Output the (X, Y) coordinate of the center of the cell containing the given text.  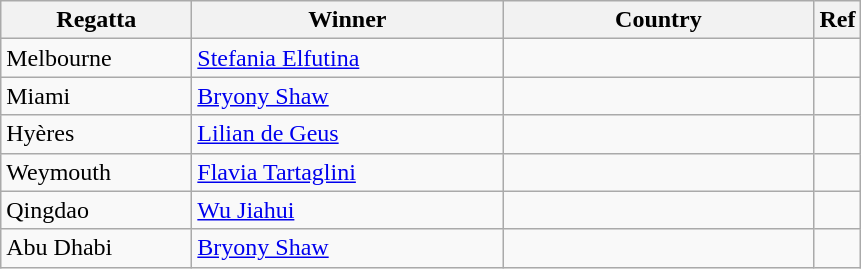
Qingdao (96, 210)
Winner (348, 20)
Abu Dhabi (96, 248)
Lilian de Geus (348, 134)
Wu Jiahui (348, 210)
Country (658, 20)
Regatta (96, 20)
Hyères (96, 134)
Flavia Tartaglini (348, 172)
Stefania Elfutina (348, 58)
Melbourne (96, 58)
Ref (838, 20)
Weymouth (96, 172)
Miami (96, 96)
